Return the [X, Y] coordinate for the center point of the cell that contains the specified text.  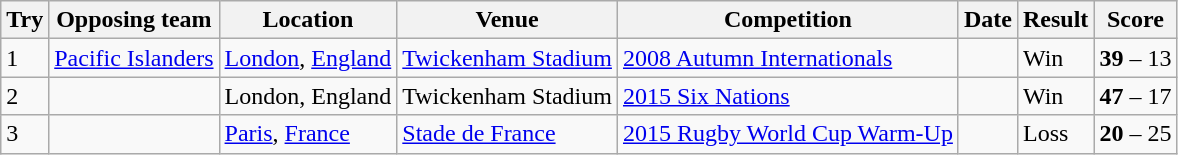
20 – 25 [1136, 134]
Loss [1055, 134]
2015 Six Nations [788, 96]
Score [1136, 20]
2 [25, 96]
2015 Rugby World Cup Warm-Up [788, 134]
3 [25, 134]
Competition [788, 20]
1 [25, 58]
Result [1055, 20]
39 – 13 [1136, 58]
Date [988, 20]
Try [25, 20]
Opposing team [134, 20]
Paris, France [308, 134]
47 – 17 [1136, 96]
Location [308, 20]
Pacific Islanders [134, 58]
2008 Autumn Internationals [788, 58]
Venue [508, 20]
Stade de France [508, 134]
